Determine the [x, y] coordinate at the center of the cell enclosing the given text.  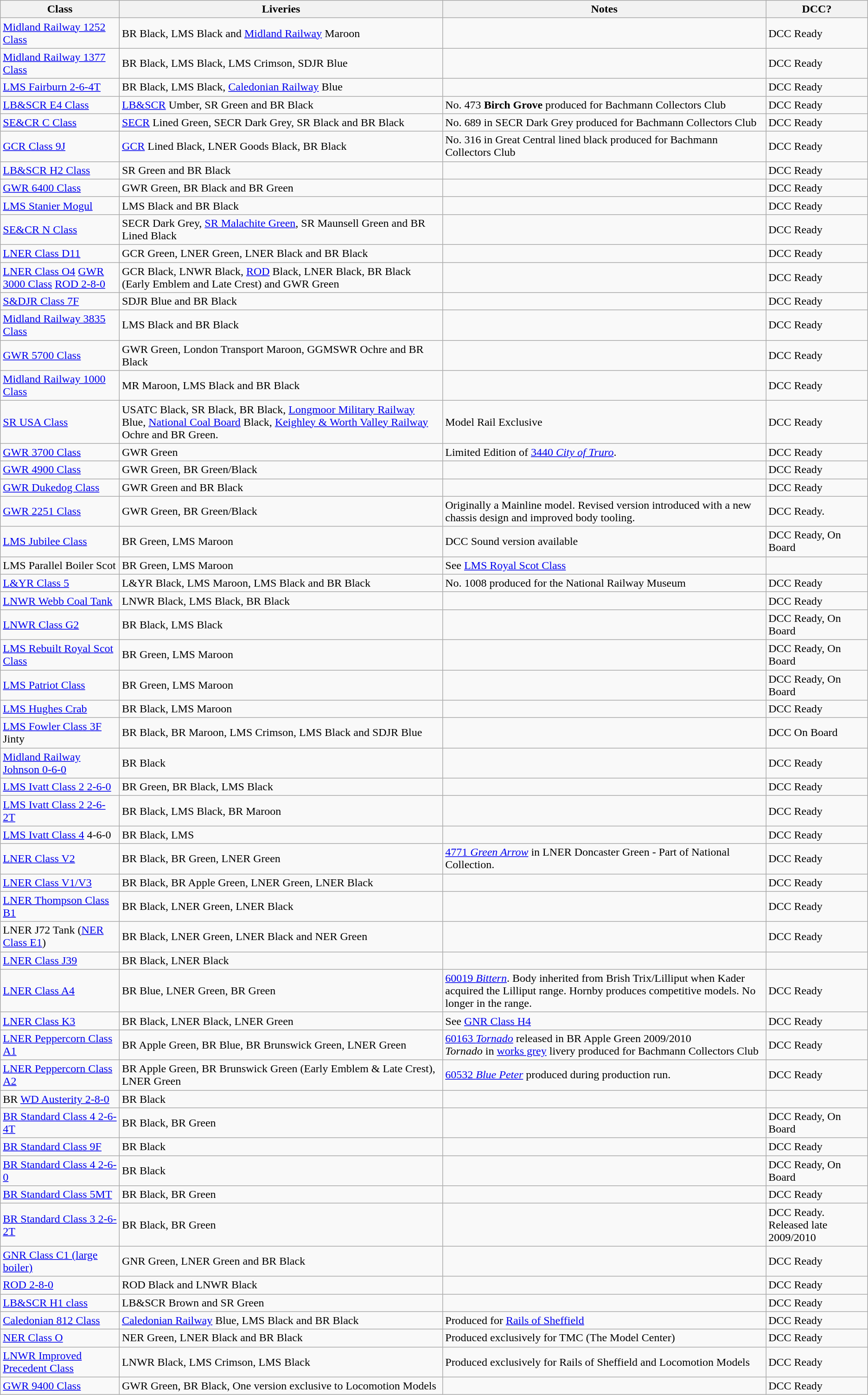
GWR Green, London Transport Maroon, GGMSWR Ochre and BR Black [281, 355]
Midland Railway 1377 Class [60, 63]
60532 Blue Peter produced during production run. [605, 1075]
LMS Parallel Boiler Scot [60, 565]
BR Black, LMS Black, Caledonian Railway Blue [281, 87]
LNWR Improved Precedent Class [60, 1362]
BR Black, LMS Maroon [281, 709]
LMS Patriot Class [60, 685]
LMS Fairburn 2-6-4T [60, 87]
LNER Peppercorn Class A1 [60, 1044]
No. 473 Birch Grove produced for Bachmann Collectors Club [605, 105]
BR Black, LMS Black, LMS Crimson, SDJR Blue [281, 63]
SR USA Class [60, 422]
LB&SCR Umber, SR Green and BR Black [281, 105]
LMS Fowler Class 3F Jinty [60, 733]
LMS Stanier Mogul [60, 205]
BR Standard Class 5MT [60, 1195]
DCC Ready. [817, 511]
SDJR Blue and BR Black [281, 301]
GCR Black, LNWR Black, ROD Black, LNER Black, BR Black (Early Emblem and Late Crest) and GWR Green [281, 277]
DCC On Board [817, 733]
BR Standard Class 3 2-6-2T [60, 1225]
BR Black, LNER Black, LNER Green [281, 1021]
GWR 4900 Class [60, 470]
MR Maroon, LMS Black and BR Black [281, 386]
Caledonian Railway Blue, LMS Black and BR Black [281, 1320]
GWR 5700 Class [60, 355]
GWR Green and BR Black [281, 487]
See GNR Class H4 [605, 1021]
ROD Black and LNWR Black [281, 1285]
GCR Class 9J [60, 147]
GCR Green, LNER Green, LNER Black and BR Black [281, 253]
BR Black, LNER Black [281, 960]
GWR 3700 Class [60, 452]
LB&SCR H1 class [60, 1303]
LNER Class D11 [60, 253]
BR Standard Class 9F [60, 1147]
DCC Ready. Released late 2009/2010 [817, 1225]
LMS Ivatt Class 2 2-6-2T [60, 811]
Liveries [281, 9]
LMS Ivatt Class 4 4-6-0 [60, 835]
BR Apple Green, BR Brunswick Green (Early Emblem & Late Crest), LNER Green [281, 1075]
No. 689 in SECR Dark Grey produced for Bachmann Collectors Club [605, 122]
GWR 6400 Class [60, 188]
SE&CR C Class [60, 122]
BR Blue, LNER Green, BR Green [281, 991]
LNWR Black, LMS Black, BR Black [281, 601]
LNWR Class G2 [60, 624]
GWR 9400 Class [60, 1386]
GNR Class C1 (large boiler) [60, 1261]
LNWR Webb Coal Tank [60, 601]
Midland Railway Johnson 0-6-0 [60, 763]
GWR Green, BR Black, One version exclusive to Locomotion Models [281, 1386]
GWR 2251 Class [60, 511]
BR Black, BR Green, LNER Green [281, 859]
SECR Lined Green, SECR Dark Grey, SR Black and BR Black [281, 122]
BR Standard Class 4 2-6-0 [60, 1171]
Class [60, 9]
SR Green and BR Black [281, 170]
No. 316 in Great Central lined black produced for Bachmann Collectors Club [605, 147]
Midland Railway 1000 Class [60, 386]
LNER Class O4 GWR 3000 Class ROD 2-8-0 [60, 277]
LB&SCR Brown and SR Green [281, 1303]
BR Black, LNER Green, LNER Black and NER Green [281, 937]
DCC Sound version available [605, 542]
LNER Class K3 [60, 1021]
LMS Hughes Crab [60, 709]
LNER Class A4 [60, 991]
Limited Edition of 3440 City of Truro. [605, 452]
LNER Class V2 [60, 859]
L&YR Class 5 [60, 583]
NER Green, LNER Black and BR Black [281, 1338]
BR Black, LMS Black [281, 624]
GWR Green [281, 452]
GCR Lined Black, LNER Goods Black, BR Black [281, 147]
Caledonian 812 Class [60, 1320]
60163 Tornado released in BR Apple Green 2009/2010Tornado in works grey livery produced for Bachmann Collectors Club [605, 1044]
S&DJR Class 7F [60, 301]
BR Black, LMS [281, 835]
BR Standard Class 4 2-6-4T [60, 1123]
SECR Dark Grey, SR Malachite Green, SR Maunsell Green and BR Lined Black [281, 229]
LMS Jubilee Class [60, 542]
BR Black, LMS Black and Midland Railway Maroon [281, 33]
Produced for Rails of Sheffield [605, 1320]
Produced exclusively for TMC (The Model Center) [605, 1338]
LB&SCR H2 Class [60, 170]
LB&SCR E4 Class [60, 105]
Originally a Mainline model. Revised version introduced with a new chassis design and improved body tooling. [605, 511]
LMS Ivatt Class 2 2-6-0 [60, 787]
BR Green, BR Black, LMS Black [281, 787]
BR Apple Green, BR Blue, BR Brunswick Green, LNER Green [281, 1044]
SE&CR N Class [60, 229]
BR Black, LMS Black, BR Maroon [281, 811]
No. 1008 produced for the National Railway Museum [605, 583]
Produced exclusively for Rails of Sheffield and Locomotion Models [605, 1362]
Midland Railway 1252 Class [60, 33]
LNER J72 Tank (NER Class E1) [60, 937]
LNER Class J39 [60, 960]
LNER Thompson Class B1 [60, 906]
Model Rail Exclusive [605, 422]
DCC? [817, 9]
See LMS Royal Scot Class [605, 565]
4771 Green Arrow in LNER Doncaster Green - Part of National Collection. [605, 859]
L&YR Black, LMS Maroon, LMS Black and BR Black [281, 583]
BR Black, LNER Green, LNER Black [281, 906]
BR Black, BR Apple Green, LNER Green, LNER Black [281, 883]
ROD 2-8-0 [60, 1285]
USATC Black, SR Black, BR Black, Longmoor Military Railway Blue, National Coal Board Black, Keighley & Worth Valley Railway Ochre and BR Green. [281, 422]
NER Class O [60, 1338]
Midland Railway 3835 Class [60, 326]
GWR Green, BR Black and BR Green [281, 188]
LNER Peppercorn Class A2 [60, 1075]
LMS Rebuilt Royal Scot Class [60, 655]
GNR Green, LNER Green and BR Black [281, 1261]
BR Black, BR Maroon, LMS Crimson, LMS Black and SDJR Blue [281, 733]
Notes [605, 9]
GWR Dukedog Class [60, 487]
LNWR Black, LMS Crimson, LMS Black [281, 1362]
LNER Class V1/V3 [60, 883]
BR WD Austerity 2-8-0 [60, 1099]
